Pinpoint the cell where the given text exists, returning its (x, y) midpoint coordinate. 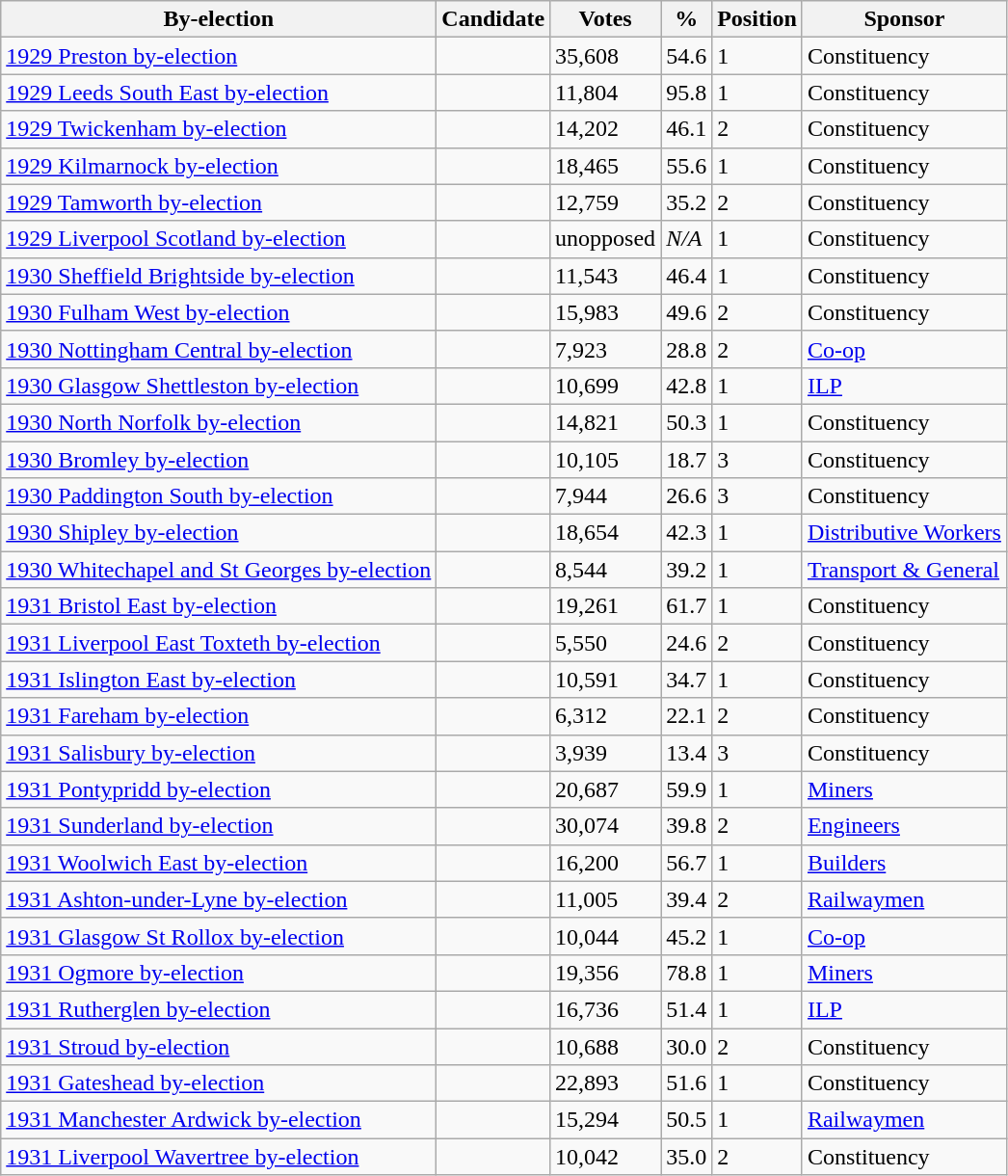
95.8 (686, 93)
5,550 (605, 643)
14,202 (605, 129)
1931 Liverpool East Toxteth by-election (219, 643)
50.5 (686, 1120)
35.0 (686, 1157)
7,923 (605, 349)
10,042 (605, 1157)
51.4 (686, 1009)
1929 Leeds South East by-election (219, 93)
1931 Glasgow St Rollox by-election (219, 936)
45.2 (686, 936)
39.4 (686, 899)
1930 Paddington South by-election (219, 496)
42.3 (686, 533)
18,654 (605, 533)
19,356 (605, 973)
8,544 (605, 570)
46.1 (686, 129)
Distributive Workers (904, 533)
1931 Rutherglen by-election (219, 1009)
1929 Preston by-election (219, 56)
Engineers (904, 826)
1930 North Norfolk by-election (219, 422)
34.7 (686, 680)
39.8 (686, 826)
Votes (605, 19)
35.2 (686, 202)
1931 Fareham by-election (219, 716)
12,759 (605, 202)
42.8 (686, 386)
10,591 (605, 680)
1930 Fulham West by-election (219, 312)
1931 Pontypridd by-election (219, 789)
1929 Liverpool Scotland by-election (219, 239)
16,200 (605, 863)
49.6 (686, 312)
11,543 (605, 276)
18,465 (605, 166)
13.4 (686, 753)
1931 Ashton-under-Lyne by-election (219, 899)
15,983 (605, 312)
% (686, 19)
1931 Bristol East by-election (219, 606)
35,608 (605, 56)
56.7 (686, 863)
3,939 (605, 753)
11,005 (605, 899)
6,312 (605, 716)
1931 Gateshead by-election (219, 1083)
39.2 (686, 570)
30,074 (605, 826)
28.8 (686, 349)
1931 Stroud by-election (219, 1046)
1931 Liverpool Wavertree by-election (219, 1157)
22,893 (605, 1083)
Position (757, 19)
20,687 (605, 789)
1930 Bromley by-election (219, 460)
1931 Islington East by-election (219, 680)
16,736 (605, 1009)
78.8 (686, 973)
11,804 (605, 93)
59.9 (686, 789)
24.6 (686, 643)
10,105 (605, 460)
1931 Woolwich East by-election (219, 863)
22.1 (686, 716)
1931 Sunderland by-election (219, 826)
1930 Glasgow Shettleston by-election (219, 386)
1929 Tamworth by-election (219, 202)
Transport & General (904, 570)
unopposed (605, 239)
54.6 (686, 56)
1931 Ogmore by-election (219, 973)
1930 Shipley by-election (219, 533)
Candidate (493, 19)
26.6 (686, 496)
1929 Twickenham by-election (219, 129)
By-election (219, 19)
14,821 (605, 422)
55.6 (686, 166)
10,699 (605, 386)
50.3 (686, 422)
1929 Kilmarnock by-election (219, 166)
46.4 (686, 276)
10,688 (605, 1046)
1931 Manchester Ardwick by-election (219, 1120)
10,044 (605, 936)
15,294 (605, 1120)
61.7 (686, 606)
7,944 (605, 496)
1930 Whitechapel and St Georges by-election (219, 570)
N/A (686, 239)
Builders (904, 863)
30.0 (686, 1046)
18.7 (686, 460)
1931 Salisbury by-election (219, 753)
Sponsor (904, 19)
19,261 (605, 606)
1930 Nottingham Central by-election (219, 349)
51.6 (686, 1083)
1930 Sheffield Brightside by-election (219, 276)
